For the text-containing cell, return its midpoint in (x, y) coordinate format. 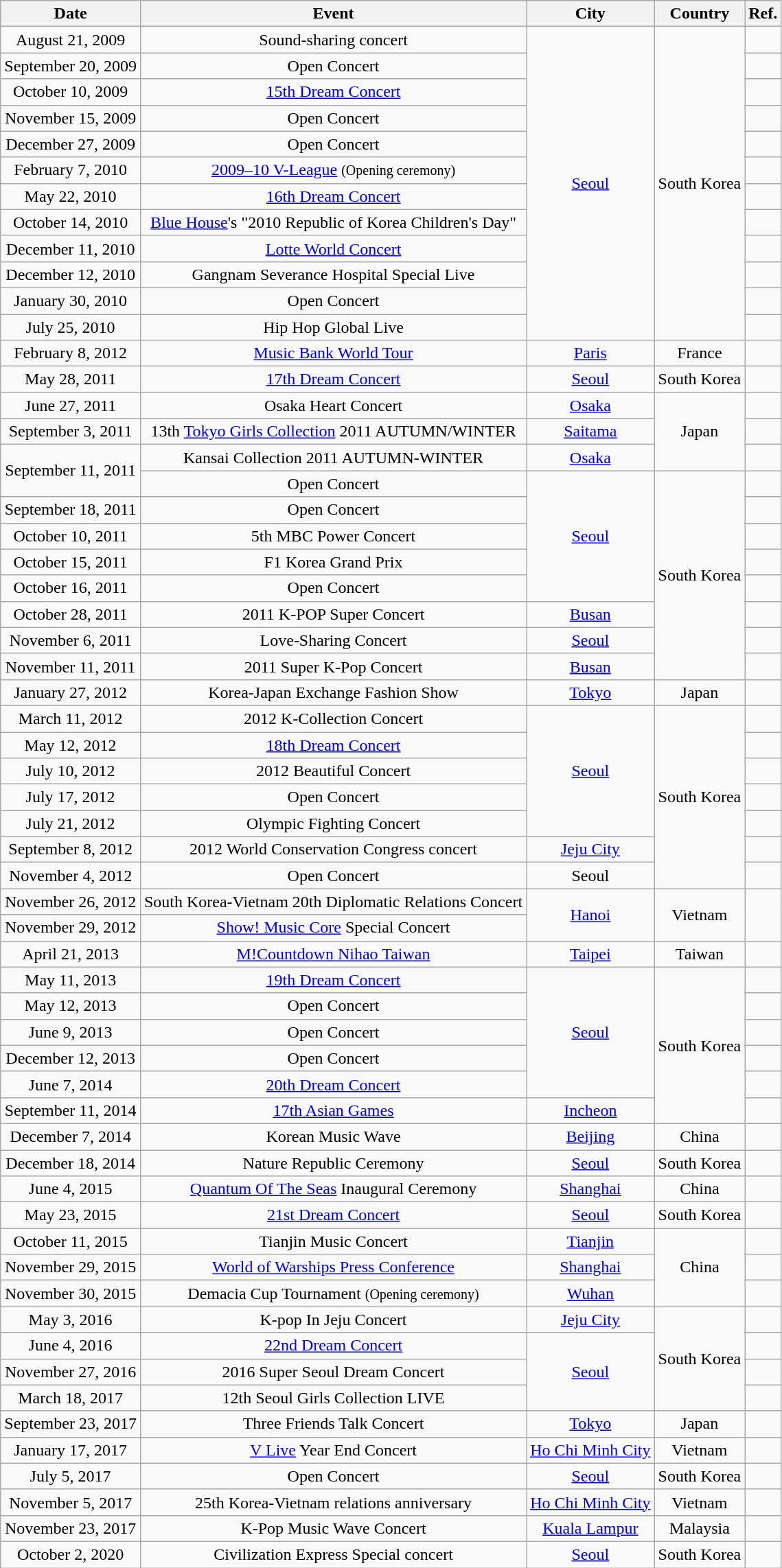
Sound-sharing concert (333, 40)
December 18, 2014 (71, 1163)
Hip Hop Global Live (333, 327)
November 30, 2015 (71, 1294)
Nature Republic Ceremony (333, 1163)
19th Dream Concert (333, 980)
17th Asian Games (333, 1110)
Hanoi (590, 915)
October 11, 2015 (71, 1241)
July 17, 2012 (71, 797)
Tianjin (590, 1241)
October 2, 2020 (71, 1554)
December 11, 2010 (71, 248)
Country (700, 14)
December 7, 2014 (71, 1136)
Saitama (590, 432)
Event (333, 14)
July 5, 2017 (71, 1476)
July 25, 2010 (71, 327)
September 11, 2014 (71, 1110)
May 12, 2013 (71, 1006)
June 7, 2014 (71, 1084)
December 27, 2009 (71, 144)
Date (71, 14)
20th Dream Concert (333, 1084)
15th Dream Concert (333, 92)
M!Countdown Nihao Taiwan (333, 954)
December 12, 2013 (71, 1058)
March 11, 2012 (71, 718)
March 18, 2017 (71, 1398)
17th Dream Concert (333, 379)
Paris (590, 353)
F1 Korea Grand Prix (333, 562)
May 3, 2016 (71, 1320)
May 11, 2013 (71, 980)
November 6, 2011 (71, 640)
South Korea-Vietnam 20th Diplomatic Relations Concert (333, 902)
November 29, 2015 (71, 1267)
Blue House's "2010 Republic of Korea Children's Day" (333, 222)
January 30, 2010 (71, 301)
October 28, 2011 (71, 614)
November 27, 2016 (71, 1372)
January 27, 2012 (71, 692)
February 8, 2012 (71, 353)
Civilization Express Special concert (333, 1554)
September 23, 2017 (71, 1424)
November 26, 2012 (71, 902)
Beijing (590, 1136)
Malaysia (700, 1528)
Osaka Heart Concert (333, 406)
2009–10 V-League (Opening ceremony) (333, 170)
22nd Dream Concert (333, 1346)
November 15, 2009 (71, 118)
May 12, 2012 (71, 745)
Ref. (763, 14)
City (590, 14)
12th Seoul Girls Collection LIVE (333, 1398)
April 21, 2013 (71, 954)
Lotte World Concert (333, 248)
June 4, 2015 (71, 1189)
16th Dream Concert (333, 196)
September 8, 2012 (71, 850)
France (700, 353)
13th Tokyo Girls Collection 2011 AUTUMN/WINTER (333, 432)
September 20, 2009 (71, 66)
October 14, 2010 (71, 222)
K-pop In Jeju Concert (333, 1320)
January 17, 2017 (71, 1450)
Music Bank World Tour (333, 353)
February 7, 2010 (71, 170)
Demacia Cup Tournament (Opening ceremony) (333, 1294)
2012 World Conservation Congress concert (333, 850)
5th MBC Power Concert (333, 536)
Taipei (590, 954)
May 28, 2011 (71, 379)
June 4, 2016 (71, 1346)
V Live Year End Concert (333, 1450)
Gangnam Severance Hospital Special Live (333, 274)
October 15, 2011 (71, 562)
Korean Music Wave (333, 1136)
25th Korea-Vietnam relations anniversary (333, 1502)
December 12, 2010 (71, 274)
September 3, 2011 (71, 432)
21st Dream Concert (333, 1215)
2011 K-POP Super Concert (333, 614)
2012 K-Collection Concert (333, 718)
Wuhan (590, 1294)
2012 Beautiful Concert (333, 771)
October 10, 2009 (71, 92)
Love-Sharing Concert (333, 640)
World of Warships Press Conference (333, 1267)
November 5, 2017 (71, 1502)
July 10, 2012 (71, 771)
May 23, 2015 (71, 1215)
Tianjin Music Concert (333, 1241)
18th Dream Concert (333, 745)
K-Pop Music Wave Concert (333, 1528)
Kuala Lampur (590, 1528)
November 11, 2011 (71, 666)
Three Friends Talk Concert (333, 1424)
2011 Super K-Pop Concert (333, 666)
2016 Super Seoul Dream Concert (333, 1372)
May 22, 2010 (71, 196)
Kansai Collection 2011 AUTUMN-WINTER (333, 458)
Show! Music Core Special Concert (333, 928)
Korea-Japan Exchange Fashion Show (333, 692)
Incheon (590, 1110)
June 27, 2011 (71, 406)
September 18, 2011 (71, 510)
November 29, 2012 (71, 928)
Quantum Of The Seas Inaugural Ceremony (333, 1189)
June 9, 2013 (71, 1032)
October 16, 2011 (71, 588)
Taiwan (700, 954)
November 23, 2017 (71, 1528)
July 21, 2012 (71, 823)
Olympic Fighting Concert (333, 823)
August 21, 2009 (71, 40)
October 10, 2011 (71, 536)
September 11, 2011 (71, 471)
November 4, 2012 (71, 876)
